Detect which cell encompasses the target text, then output its [X, Y] center coordinate. 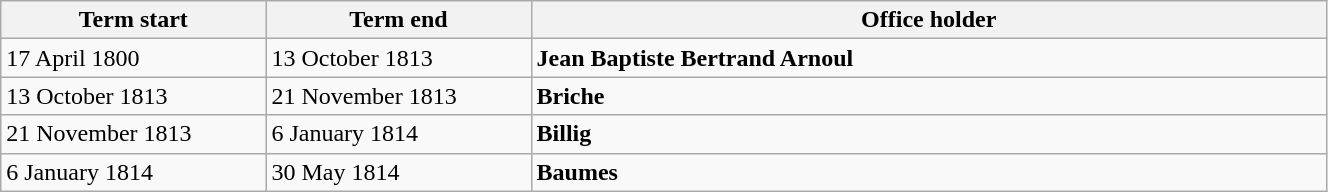
17 April 1800 [134, 58]
Billig [928, 134]
Term end [398, 20]
Briche [928, 96]
30 May 1814 [398, 172]
Jean Baptiste Bertrand Arnoul [928, 58]
Term start [134, 20]
Baumes [928, 172]
Office holder [928, 20]
